Determine the [x, y] coordinate at the center of the cell enclosing the given text.  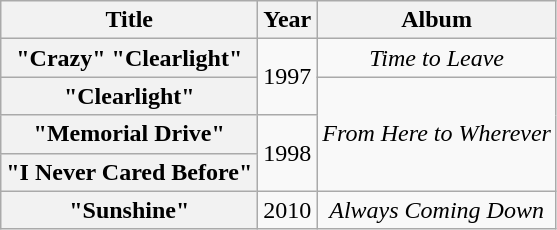
Year [288, 20]
"Crazy" "Clearlight" [130, 58]
"Sunshine" [130, 210]
1997 [288, 77]
1998 [288, 153]
Always Coming Down [437, 210]
"I Never Cared Before" [130, 172]
Time to Leave [437, 58]
2010 [288, 210]
Album [437, 20]
"Memorial Drive" [130, 134]
From Here to Wherever [437, 134]
Title [130, 20]
"Clearlight" [130, 96]
